Search for the cell housing the specified text and yield its (x, y) center coordinate. 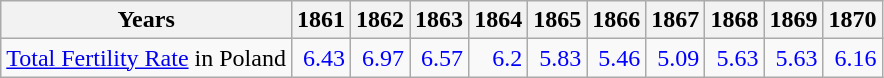
6.97 (380, 58)
6.16 (852, 58)
Total Fertility Rate in Poland (146, 58)
1862 (380, 20)
6.2 (498, 58)
1868 (734, 20)
1865 (558, 20)
5.46 (616, 58)
1863 (440, 20)
Years (146, 20)
1861 (320, 20)
1864 (498, 20)
6.57 (440, 58)
5.09 (676, 58)
1870 (852, 20)
1866 (616, 20)
6.43 (320, 58)
5.83 (558, 58)
1867 (676, 20)
1869 (794, 20)
